Identify which cell holds the provided text, then report its [x, y] central coordinate. 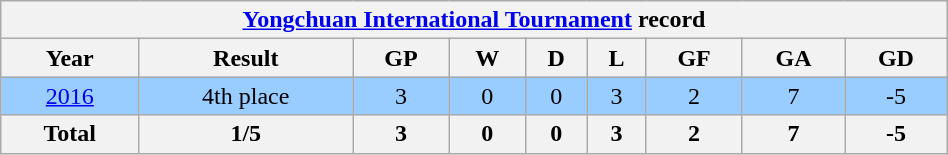
D [556, 58]
Total [70, 134]
GD [896, 58]
Result [246, 58]
Year [70, 58]
GF [694, 58]
1/5 [246, 134]
2016 [70, 96]
GP [401, 58]
4th place [246, 96]
GA [793, 58]
Yongchuan International Tournament record [474, 20]
L [616, 58]
W [487, 58]
